Extract the [X, Y] coordinate from the center of the cell holding the provided text.  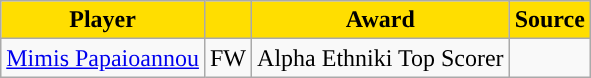
Player [103, 20]
FW [228, 58]
Alpha Ethniki Top Scorer [381, 58]
Mimis Papaioannou [103, 58]
Source [550, 20]
Award [381, 20]
